Scan for the cell matching the given text and deliver its [x, y] coordinate at center. 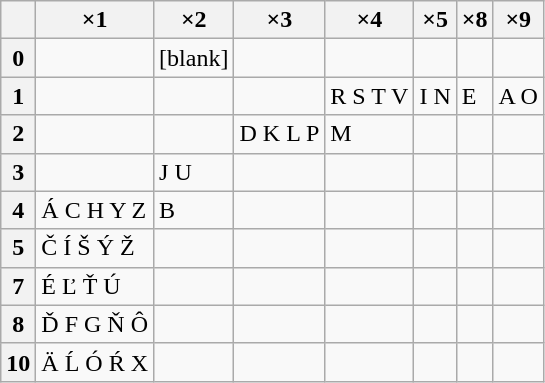
2 [18, 134]
×4 [370, 20]
M [370, 134]
8 [18, 324]
E [474, 96]
×3 [280, 20]
J U [194, 172]
×2 [194, 20]
D K L P [280, 134]
4 [18, 210]
1 [18, 96]
Ď F G Ň Ô [95, 324]
×9 [518, 20]
R S T V [370, 96]
[blank] [194, 58]
×8 [474, 20]
É Ľ Ť Ú [95, 286]
×5 [435, 20]
7 [18, 286]
×1 [95, 20]
A O [518, 96]
B [194, 210]
0 [18, 58]
5 [18, 248]
I N [435, 96]
Á C H Y Z [95, 210]
10 [18, 362]
3 [18, 172]
Ä Ĺ Ó Ŕ X [95, 362]
Č Í Š Ý Ž [95, 248]
